Provide the (X, Y) coordinate of the cell's center where the given text is located.  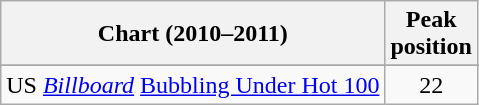
US Billboard Bubbling Under Hot 100 (193, 85)
22 (431, 85)
Chart (2010–2011) (193, 34)
Peakposition (431, 34)
